Determine the [x, y] coordinate at the center of the cell enclosing the given text.  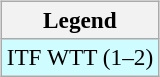
ITF WTT (1–2) [80, 57]
Legend [80, 20]
